Return the (X, Y) coordinate for the center point of the cell that contains the specified text.  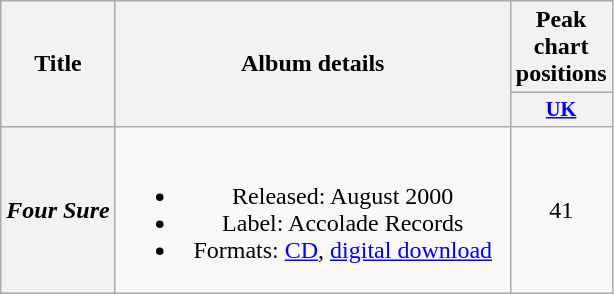
Title (58, 64)
Peak chart positions (561, 47)
UK (561, 110)
41 (561, 210)
Album details (312, 64)
Released: August 2000Label: Accolade RecordsFormats: CD, digital download (312, 210)
Four Sure (58, 210)
